Output the [x, y] coordinate of the center of the cell containing the given text.  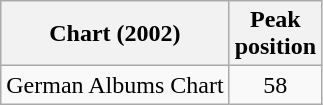
German Albums Chart [115, 85]
Chart (2002) [115, 34]
58 [275, 85]
Peakposition [275, 34]
